Locate the cell with the specified text and output its [x, y] center coordinate. 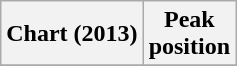
Chart (2013) [72, 34]
Peakposition [189, 34]
